Return the (X, Y) coordinate for the center point of the cell that contains the specified text.  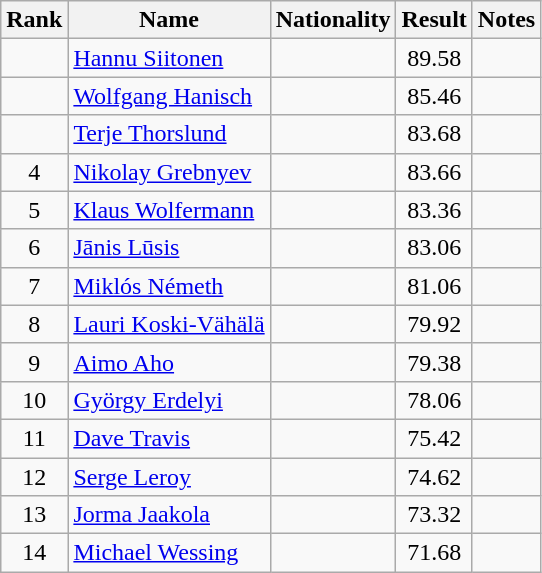
13 (34, 515)
5 (34, 210)
9 (34, 362)
75.42 (434, 438)
Result (434, 20)
12 (34, 477)
Wolfgang Hanisch (169, 96)
83.68 (434, 134)
Nikolay Grebnyev (169, 172)
Jorma Jaakola (169, 515)
83.36 (434, 210)
Jānis Lūsis (169, 248)
Terje Thorslund (169, 134)
Notes (506, 20)
14 (34, 553)
Miklós Németh (169, 286)
79.38 (434, 362)
Name (169, 20)
71.68 (434, 553)
György Erdelyi (169, 400)
7 (34, 286)
Lauri Koski-Vähälä (169, 324)
Michael Wessing (169, 553)
78.06 (434, 400)
85.46 (434, 96)
Rank (34, 20)
6 (34, 248)
Aimo Aho (169, 362)
83.06 (434, 248)
Serge Leroy (169, 477)
Dave Travis (169, 438)
81.06 (434, 286)
10 (34, 400)
Hannu Siitonen (169, 58)
83.66 (434, 172)
74.62 (434, 477)
89.58 (434, 58)
79.92 (434, 324)
Nationality (333, 20)
73.32 (434, 515)
11 (34, 438)
4 (34, 172)
Klaus Wolfermann (169, 210)
8 (34, 324)
